Return [X, Y] of the center of cell containing provided text 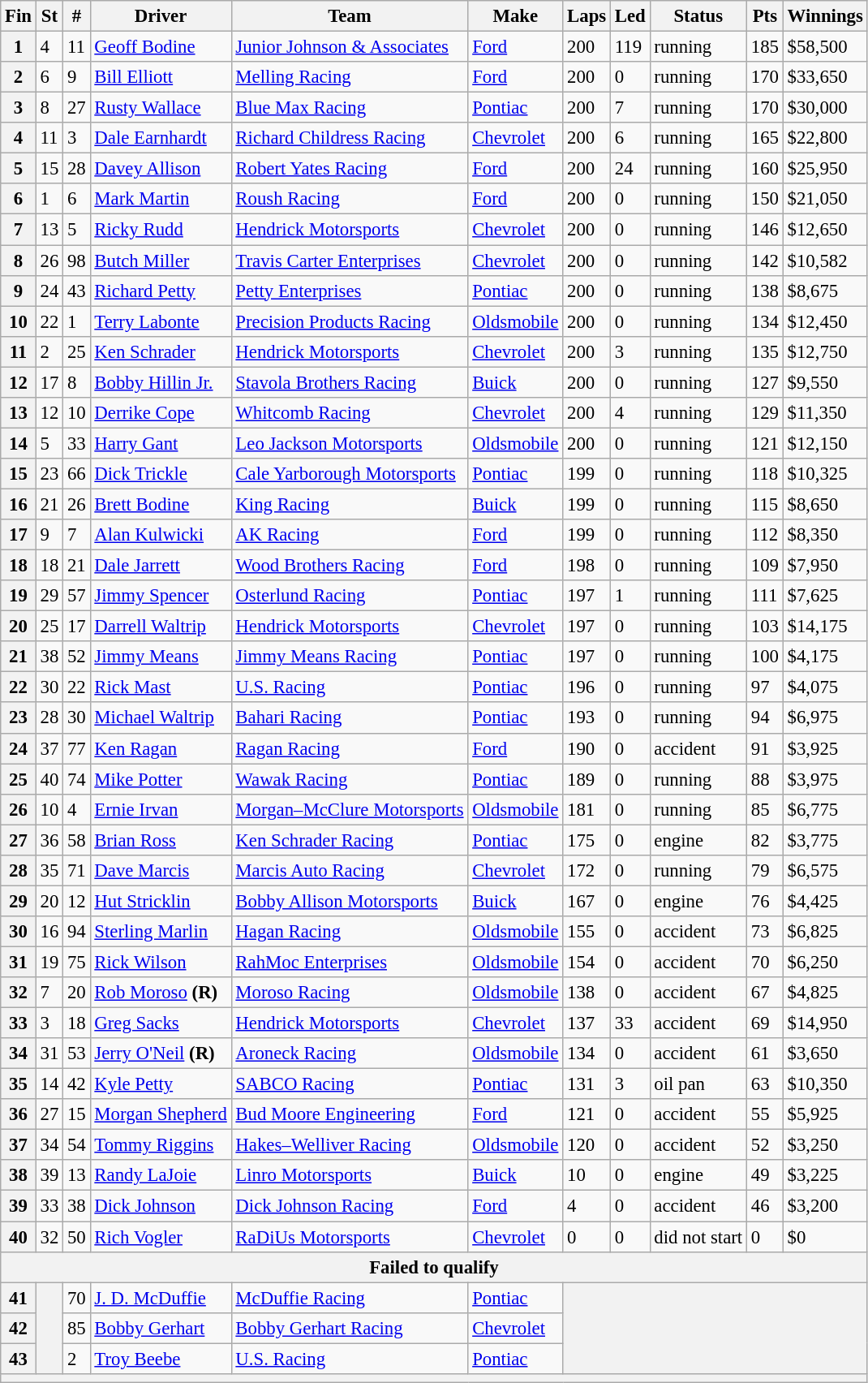
76 [766, 901]
$6,975 [825, 718]
154 [587, 962]
74 [76, 779]
Brian Ross [161, 840]
$10,325 [825, 474]
$7,625 [825, 596]
Make [516, 16]
Wood Brothers Racing [350, 566]
Brett Bodine [161, 504]
$33,650 [825, 77]
Linro Motorsports [350, 1176]
61 [766, 1053]
49 [766, 1176]
$3,250 [825, 1145]
$8,650 [825, 504]
Jimmy Means [161, 657]
112 [766, 535]
Hakes–Welliver Racing [350, 1145]
St [49, 16]
Hut Stricklin [161, 901]
Aroneck Racing [350, 1053]
181 [587, 809]
63 [766, 1084]
oil pan [698, 1084]
Darrell Waltrip [161, 627]
69 [766, 1023]
$3,650 [825, 1053]
$10,582 [825, 261]
$4,075 [825, 687]
66 [76, 474]
RahMoc Enterprises [350, 962]
189 [587, 779]
$8,350 [825, 535]
$9,550 [825, 382]
Rob Moroso (R) [161, 993]
Richard Childress Racing [350, 138]
Hagan Racing [350, 932]
185 [766, 47]
Ernie Irvan [161, 809]
did not start [698, 1237]
Derrike Cope [161, 413]
Alan Kulwicki [161, 535]
Led [630, 16]
Roush Racing [350, 199]
$14,950 [825, 1023]
SABCO Racing [350, 1084]
82 [766, 840]
$12,450 [825, 321]
165 [766, 138]
Sterling Marlin [161, 932]
Leo Jackson Motorsports [350, 443]
129 [766, 413]
Failed to qualify [434, 1267]
$25,950 [825, 169]
Stavola Brothers Racing [350, 382]
Moroso Racing [350, 993]
120 [587, 1145]
127 [766, 382]
193 [587, 718]
Ricky Rudd [161, 230]
$3,775 [825, 840]
Rusty Wallace [161, 108]
Tommy Riggins [161, 1145]
Ken Schrader [161, 351]
Ken Schrader Racing [350, 840]
Mark Martin [161, 199]
$12,150 [825, 443]
RaDiUs Motorsports [350, 1237]
Winnings [825, 16]
Robert Yates Racing [350, 169]
$3,925 [825, 748]
Dale Jarrett [161, 566]
Richard Petty [161, 291]
135 [766, 351]
Greg Sacks [161, 1023]
115 [766, 504]
$7,950 [825, 566]
$3,975 [825, 779]
172 [587, 871]
Randy LaJoie [161, 1176]
175 [587, 840]
Blue Max Racing [350, 108]
75 [76, 962]
$6,775 [825, 809]
67 [766, 993]
Rick Mast [161, 687]
77 [76, 748]
Petty Enterprises [350, 291]
53 [76, 1053]
Bobby Gerhart Racing [350, 1328]
103 [766, 627]
Jerry O'Neil (R) [161, 1053]
88 [766, 779]
AK Racing [350, 535]
Bobby Allison Motorsports [350, 901]
55 [766, 1114]
100 [766, 657]
41 [19, 1298]
Fin [19, 16]
$8,675 [825, 291]
Team [350, 16]
$22,800 [825, 138]
58 [76, 840]
119 [630, 47]
118 [766, 474]
$0 [825, 1237]
Bahari Racing [350, 718]
Dick Johnson Racing [350, 1206]
142 [766, 261]
91 [766, 748]
$5,925 [825, 1114]
54 [76, 1145]
198 [587, 566]
Precision Products Racing [350, 321]
Bud Moore Engineering [350, 1114]
$10,350 [825, 1084]
Bobby Gerhart [161, 1328]
73 [766, 932]
$4,425 [825, 901]
190 [587, 748]
Dick Johnson [161, 1206]
Whitcomb Racing [350, 413]
Butch Miller [161, 261]
Morgan–McClure Motorsports [350, 809]
Morgan Shepherd [161, 1114]
Status [698, 16]
Driver [161, 16]
Mike Potter [161, 779]
79 [766, 871]
$11,350 [825, 413]
Rich Vogler [161, 1237]
Dick Trickle [161, 474]
160 [766, 169]
Laps [587, 16]
Michael Waltrip [161, 718]
$3,200 [825, 1206]
Ragan Racing [350, 748]
97 [766, 687]
Bill Elliott [161, 77]
196 [587, 687]
$6,575 [825, 871]
Travis Carter Enterprises [350, 261]
$12,750 [825, 351]
$6,250 [825, 962]
J. D. McDuffie [161, 1298]
Rick Wilson [161, 962]
Jimmy Spencer [161, 596]
137 [587, 1023]
Dave Marcis [161, 871]
150 [766, 199]
Troy Beebe [161, 1359]
57 [76, 596]
71 [76, 871]
$21,050 [825, 199]
$4,825 [825, 993]
$14,175 [825, 627]
Terry Labonte [161, 321]
$30,000 [825, 108]
King Racing [350, 504]
Junior Johnson & Associates [350, 47]
$12,650 [825, 230]
$6,825 [825, 932]
Geoff Bodine [161, 47]
Marcis Auto Racing [350, 871]
109 [766, 566]
46 [766, 1206]
Kyle Petty [161, 1084]
131 [587, 1084]
$3,225 [825, 1176]
111 [766, 596]
Osterlund Racing [350, 596]
Pts [766, 16]
# [76, 16]
$58,500 [825, 47]
Bobby Hillin Jr. [161, 382]
Cale Yarborough Motorsports [350, 474]
50 [76, 1237]
Davey Allison [161, 169]
Dale Earnhardt [161, 138]
Harry Gant [161, 443]
146 [766, 230]
155 [587, 932]
Melling Racing [350, 77]
McDuffie Racing [350, 1298]
Wawak Racing [350, 779]
98 [76, 261]
Ken Ragan [161, 748]
167 [587, 901]
Jimmy Means Racing [350, 657]
$4,175 [825, 657]
